Pinpoint the cell where the given text exists, returning its [X, Y] midpoint coordinate. 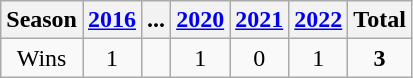
3 [380, 58]
2021 [260, 20]
Wins [42, 58]
Season [42, 20]
0 [260, 58]
2022 [318, 20]
... [156, 20]
2016 [112, 20]
2020 [200, 20]
Total [380, 20]
